Provide the (x, y) coordinate of the cell's center where the given text is located.  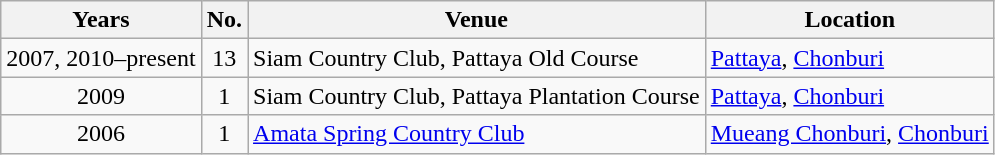
2007, 2010–present (101, 58)
Years (101, 20)
2006 (101, 134)
Siam Country Club, Pattaya Old Course (477, 58)
Venue (477, 20)
13 (224, 58)
2009 (101, 96)
Location (850, 20)
Mueang Chonburi, Chonburi (850, 134)
Siam Country Club, Pattaya Plantation Course (477, 96)
Amata Spring Country Club (477, 134)
No. (224, 20)
